Provide the (x, y) coordinate of the cell's center where the given text is located.  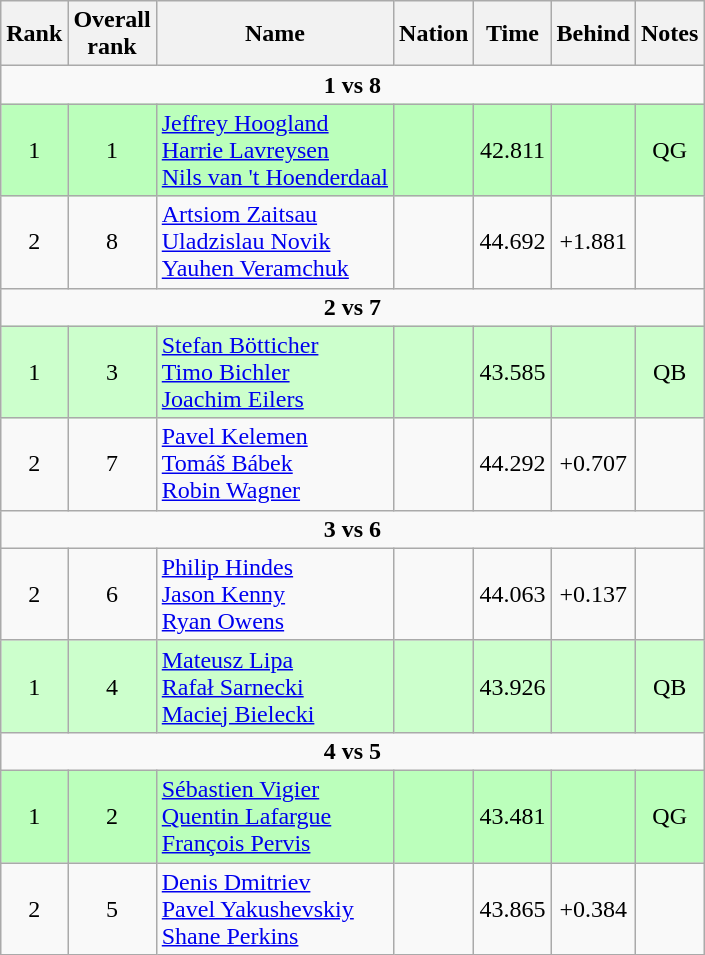
Name (274, 34)
7 (112, 464)
Jeffrey HooglandHarrie LavreysenNils van 't Hoenderdaal (274, 150)
3 vs 6 (352, 529)
Philip HindesJason KennyRyan Owens (274, 594)
Sébastien VigierQuentin LafargueFrançois Pervis (274, 816)
44.292 (512, 464)
Pavel KelemenTomáš BábekRobin Wagner (274, 464)
43.865 (512, 908)
Nation (434, 34)
Mateusz LipaRafał SarneckiMaciej Bielecki (274, 686)
2 vs 7 (352, 307)
+0.384 (593, 908)
Rank (34, 34)
3 (112, 372)
42.811 (512, 150)
44.063 (512, 594)
5 (112, 908)
6 (112, 594)
Notes (669, 34)
Time (512, 34)
44.692 (512, 242)
43.585 (512, 372)
4 vs 5 (352, 751)
+1.881 (593, 242)
Overallrank (112, 34)
+0.707 (593, 464)
Behind (593, 34)
4 (112, 686)
Artsiom ZaitsauUladzislau NovikYauhen Veramchuk (274, 242)
43.926 (512, 686)
Stefan BötticherTimo BichlerJoachim Eilers (274, 372)
8 (112, 242)
43.481 (512, 816)
1 vs 8 (352, 85)
+0.137 (593, 594)
Denis DmitrievPavel YakushevskiyShane Perkins (274, 908)
